Return (X, Y) of the center of cell containing provided text 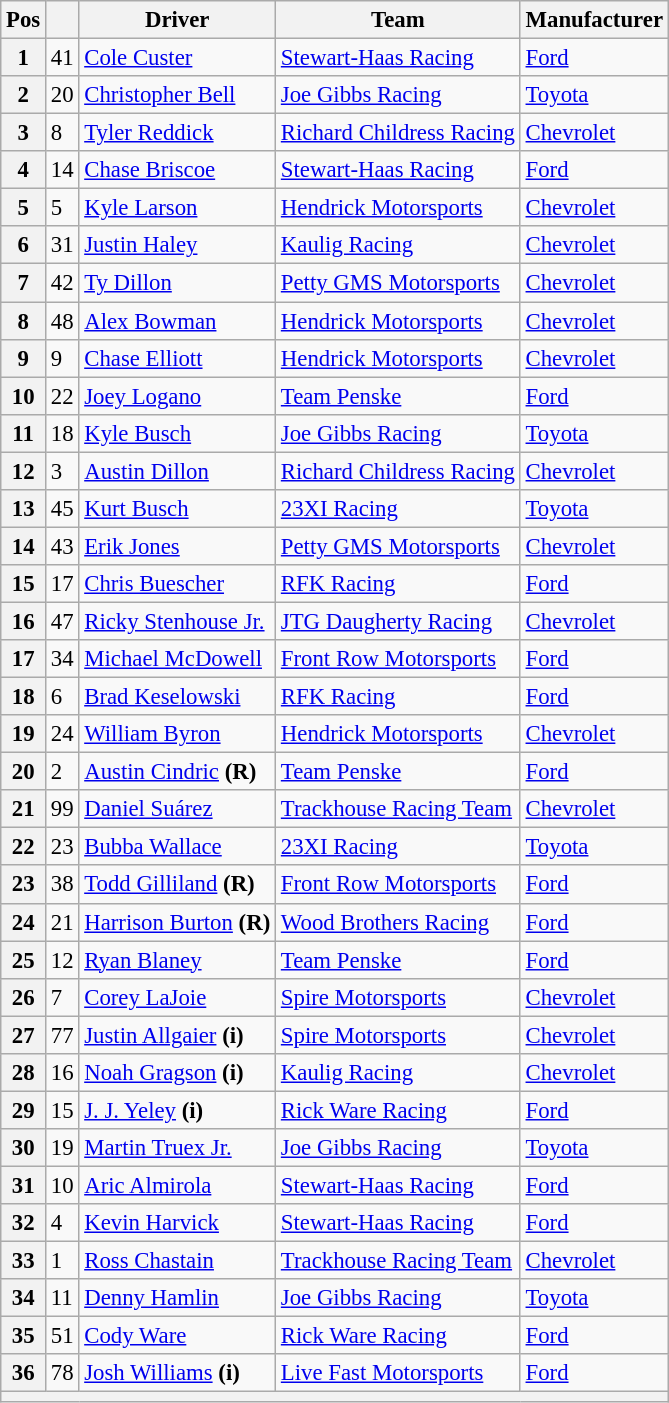
Austin Dillon (178, 471)
78 (62, 1373)
47 (62, 621)
30 (24, 1148)
Erik Jones (178, 546)
28 (24, 1073)
Cole Custer (178, 58)
Harrison Burton (R) (178, 922)
Joey Logano (178, 396)
Chris Buescher (178, 584)
Corey LaJoie (178, 997)
26 (24, 997)
43 (62, 546)
Ross Chastain (178, 1261)
Ryan Blaney (178, 960)
Michael McDowell (178, 659)
Noah Gragson (i) (178, 1073)
Christopher Bell (178, 95)
51 (62, 1336)
Pos (24, 20)
JTG Daugherty Racing (398, 621)
Cody Ware (178, 1336)
Justin Allgaier (i) (178, 1035)
Justin Haley (178, 245)
38 (62, 885)
Austin Cindric (R) (178, 772)
99 (62, 809)
35 (24, 1336)
25 (24, 960)
Denny Hamlin (178, 1298)
Ty Dillon (178, 283)
Daniel Suárez (178, 809)
Kyle Busch (178, 433)
J. J. Yeley (i) (178, 1110)
33 (24, 1261)
41 (62, 58)
Tyler Reddick (178, 133)
45 (62, 509)
Todd Gilliland (R) (178, 885)
Ricky Stenhouse Jr. (178, 621)
Kurt Busch (178, 509)
29 (24, 1110)
13 (24, 509)
32 (24, 1223)
27 (24, 1035)
Chase Elliott (178, 358)
Manufacturer (594, 20)
Aric Almirola (178, 1185)
Kyle Larson (178, 208)
Kevin Harvick (178, 1223)
Bubba Wallace (178, 847)
77 (62, 1035)
Chase Briscoe (178, 170)
48 (62, 321)
Live Fast Motorsports (398, 1373)
Wood Brothers Racing (398, 922)
Driver (178, 20)
William Byron (178, 734)
36 (24, 1373)
Alex Bowman (178, 321)
Josh Williams (i) (178, 1373)
Brad Keselowski (178, 697)
Team (398, 20)
42 (62, 283)
Martin Truex Jr. (178, 1148)
